Locate the cell with the specified text and output its (x, y) center coordinate. 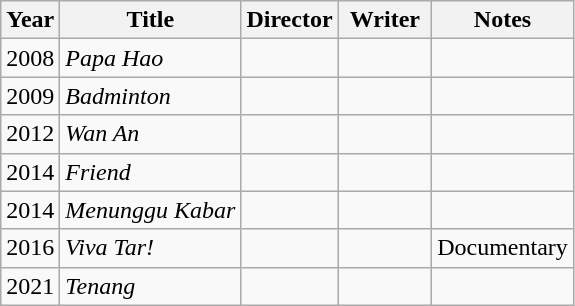
Year (30, 20)
Papa Hao (150, 58)
2009 (30, 96)
Viva Tar! (150, 248)
2008 (30, 58)
Menunggu Kabar (150, 210)
Wan An (150, 134)
Title (150, 20)
2012 (30, 134)
Director (290, 20)
Tenang (150, 286)
2016 (30, 248)
Badminton (150, 96)
Notes (503, 20)
Writer (385, 20)
Documentary (503, 248)
Friend (150, 172)
2021 (30, 286)
